Return the [X, Y] coordinate for the center point of the cell that contains the specified text.  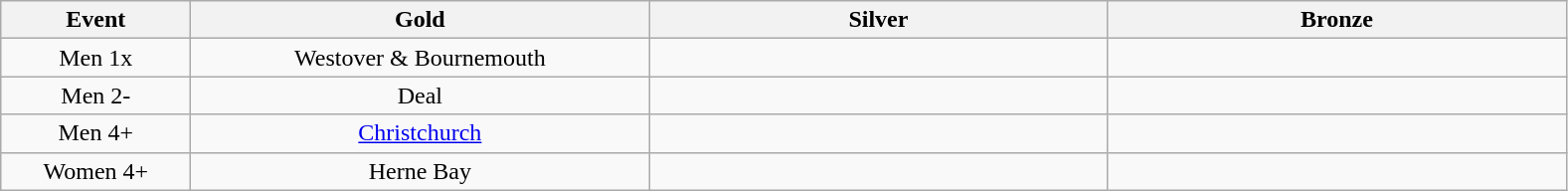
Bronze [1336, 20]
Men 1x [95, 58]
Gold [420, 20]
Event [95, 20]
Deal [420, 95]
Herne Bay [420, 171]
Men 4+ [95, 133]
Women 4+ [95, 171]
Westover & Bournemouth [420, 58]
Silver [879, 20]
Christchurch [420, 133]
Men 2- [95, 95]
